Locate the cell with the specified text and output its (X, Y) center coordinate. 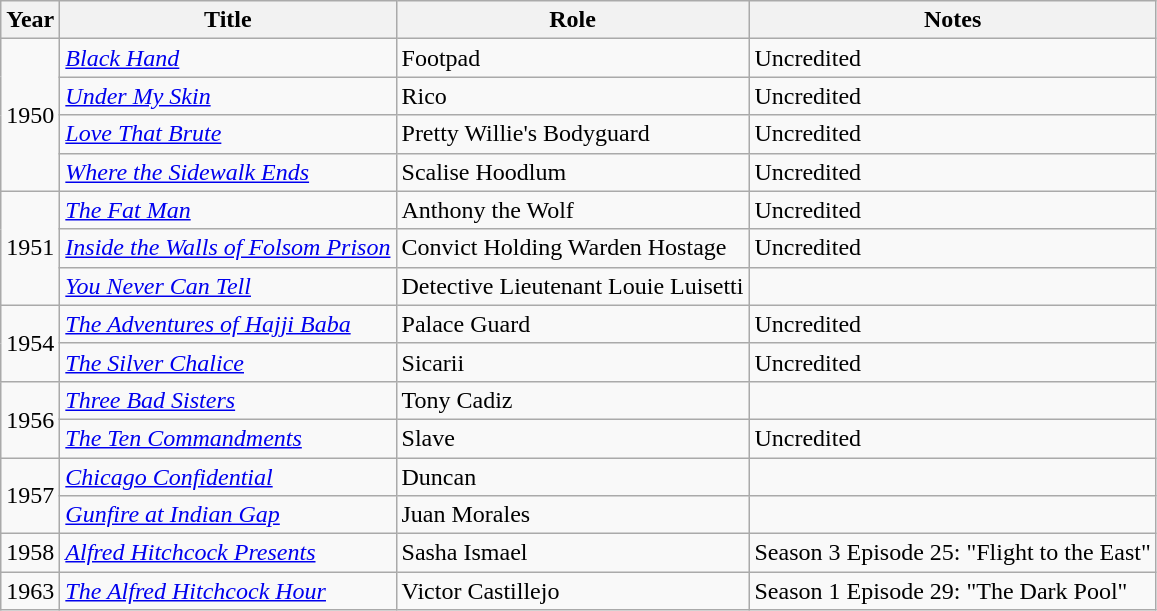
Anthony the Wolf (572, 210)
1957 (30, 496)
1950 (30, 115)
Season 1 Episode 29: "The Dark Pool" (952, 591)
Sasha Ismael (572, 553)
1951 (30, 248)
Pretty Willie's Bodyguard (572, 134)
Tony Cadiz (572, 400)
The Ten Commandments (228, 438)
Sicarii (572, 362)
1963 (30, 591)
The Adventures of Hajji Baba (228, 324)
You Never Can Tell (228, 286)
Where the Sidewalk Ends (228, 172)
Convict Holding Warden Hostage (572, 248)
Inside the Walls of Folsom Prison (228, 248)
Notes (952, 20)
Palace Guard (572, 324)
1956 (30, 419)
Juan Morales (572, 515)
Role (572, 20)
Footpad (572, 58)
The Fat Man (228, 210)
Under My Skin (228, 96)
The Alfred Hitchcock Hour (228, 591)
Duncan (572, 477)
Alfred Hitchcock Presents (228, 553)
Chicago Confidential (228, 477)
Scalise Hoodlum (572, 172)
Three Bad Sisters (228, 400)
Love That Brute (228, 134)
Title (228, 20)
Year (30, 20)
Season 3 Episode 25: "Flight to the East" (952, 553)
Rico (572, 96)
Gunfire at Indian Gap (228, 515)
The Silver Chalice (228, 362)
Detective Lieutenant Louie Luisetti (572, 286)
1958 (30, 553)
Victor Castillejo (572, 591)
1954 (30, 343)
Black Hand (228, 58)
Slave (572, 438)
